Pinpoint the cell where the given text exists, returning its (x, y) midpoint coordinate. 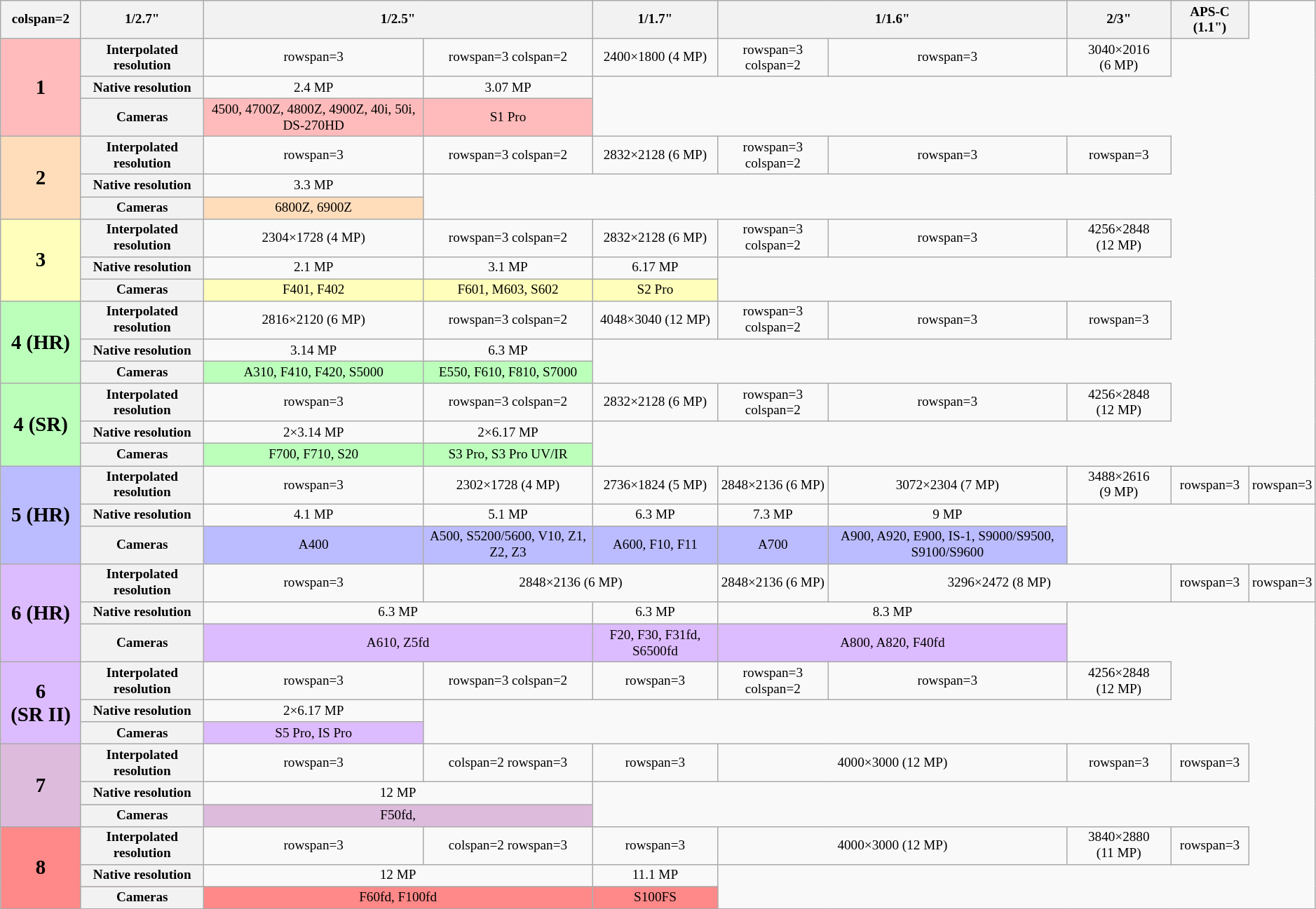
2816×2120 (6 MP) (313, 320)
A610, Z5fd (398, 643)
9 MP (948, 514)
S100FS (655, 898)
F601, M603, S602 (508, 290)
6 (SR II) (41, 702)
A700 (773, 545)
3072×2304 (7 MP) (948, 484)
2400×1800 (4 MP) (655, 57)
3.07 MP (508, 88)
4500, 4700Z, 4800Z, 4900Z, 40i, 50i, DS-270HD (313, 117)
S1 Pro (508, 117)
5.1 MP (508, 514)
E550, F610, F810, S7000 (508, 372)
4048×3040 (12 MP) (655, 320)
3840×2880 (11 MP) (1119, 845)
4 (SR) (41, 425)
APS-C (1.1") (1210, 20)
F20, F30, F31fd, S6500fd (655, 643)
2/3" (1119, 20)
colspan=2 (41, 20)
3488×2616 (9 MP) (1119, 484)
3.1 MP (508, 268)
S5 Pro, IS Pro (313, 733)
F700, F710, S20 (313, 455)
A600, F10, F11 (655, 545)
2736×1824 (5 MP) (655, 484)
2×3.14 MP (313, 432)
1/2.5" (398, 20)
2302×1728 (4 MP) (508, 484)
2.4 MP (313, 88)
A500, S5200/5600, V10, Z1, Z2, Z3 (508, 545)
2304×1728 (4 MP) (313, 238)
2 (41, 178)
1/1.6" (893, 20)
A400 (313, 545)
3296×2472 (8 MP) (1000, 582)
A900, A920, E900, IS-1, S9000/S9500, S9100/S9600 (948, 545)
3.3 MP (313, 186)
A310, F410, F420, S5000 (313, 372)
5 (HR) (41, 514)
3040×2016 (6 MP) (1119, 57)
3.14 MP (313, 350)
8.3 MP (893, 613)
11.1 MP (655, 875)
8 (41, 868)
7.3 MP (773, 514)
4 (HR) (41, 342)
6.17 MP (655, 268)
S3 Pro, S3 Pro UV/IR (508, 455)
7 (41, 785)
A800, A820, F40fd (893, 643)
6 (HR) (41, 613)
1 (41, 88)
2.1 MP (313, 268)
F401, F402 (313, 290)
F60fd, F100fd (398, 898)
S2 Pro (655, 290)
3 (41, 259)
1/2.7" (142, 20)
F50fd, (398, 815)
6800Z, 6900Z (313, 207)
1/1.7" (655, 20)
4.1 MP (313, 514)
